Determine the [X, Y] coordinate at the center of the cell enclosing the given text.  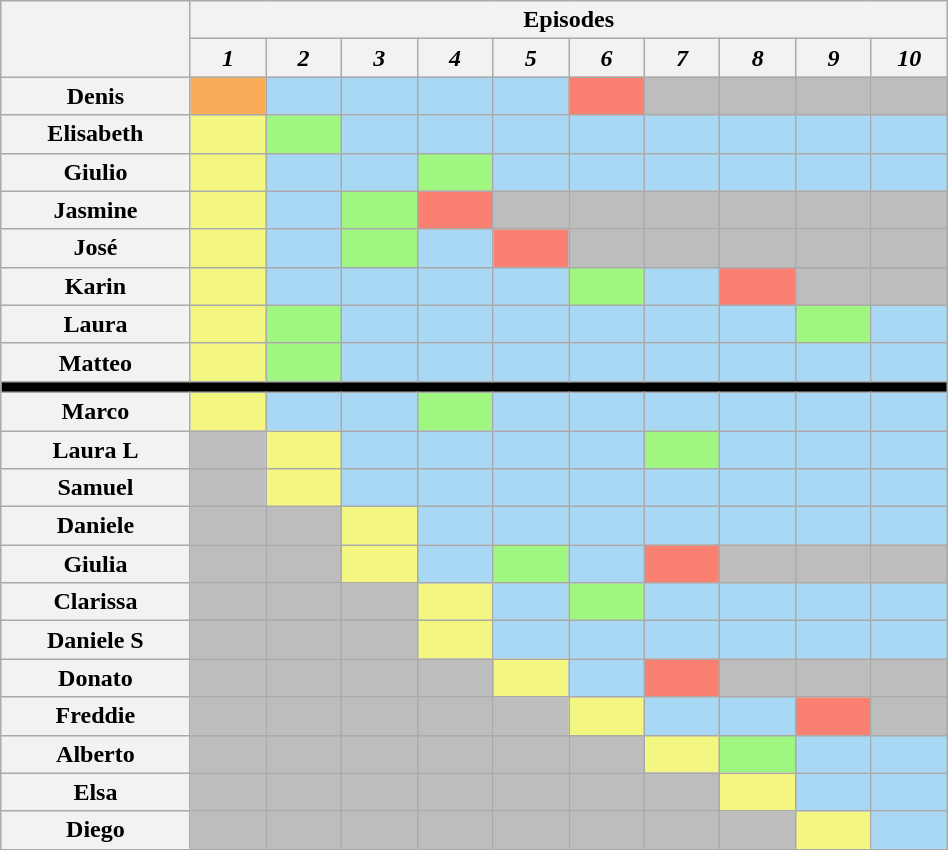
Laura [96, 324]
Elisabeth [96, 134]
9 [834, 58]
Jasmine [96, 210]
Elsa [96, 792]
Donato [96, 678]
Daniele [96, 526]
Freddie [96, 716]
Karin [96, 286]
1 [228, 58]
Samuel [96, 488]
5 [531, 58]
Marco [96, 411]
José [96, 248]
Laura L [96, 449]
6 [607, 58]
Matteo [96, 362]
2 [304, 58]
Diego [96, 830]
7 [682, 58]
Giulio [96, 172]
Alberto [96, 754]
Episodes [568, 20]
10 [909, 58]
Denis [96, 96]
Clarissa [96, 602]
3 [379, 58]
8 [758, 58]
Daniele S [96, 640]
4 [455, 58]
Giulia [96, 564]
